Identify which cell holds the provided text, then report its [x, y] central coordinate. 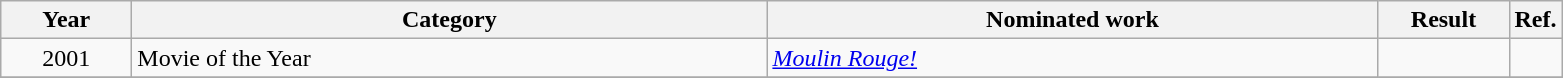
Nominated work [1072, 20]
Ref. [1536, 20]
Moulin Rouge! [1072, 58]
2001 [66, 58]
Year [66, 20]
Movie of the Year [450, 58]
Category [450, 20]
Result [1444, 20]
